Output the [X, Y] coordinate of the center of the cell containing the given text.  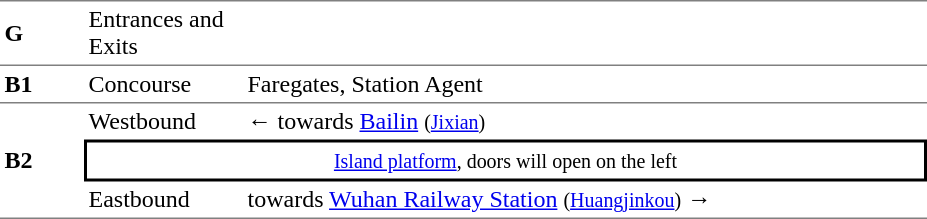
Concourse [164, 83]
B1 [42, 83]
Faregates, Station Agent [585, 83]
B2 [42, 160]
Entrances and Exits [164, 32]
Island platform, doors will open on the left [506, 161]
Westbound [164, 121]
G [42, 32]
← towards Bailin (Jixian) [585, 121]
